Search for the cell housing the specified text and yield its [X, Y] center coordinate. 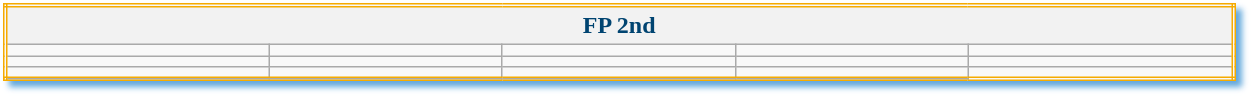
FP 2nd [619, 25]
